Return (X, Y) of the center of cell containing provided text 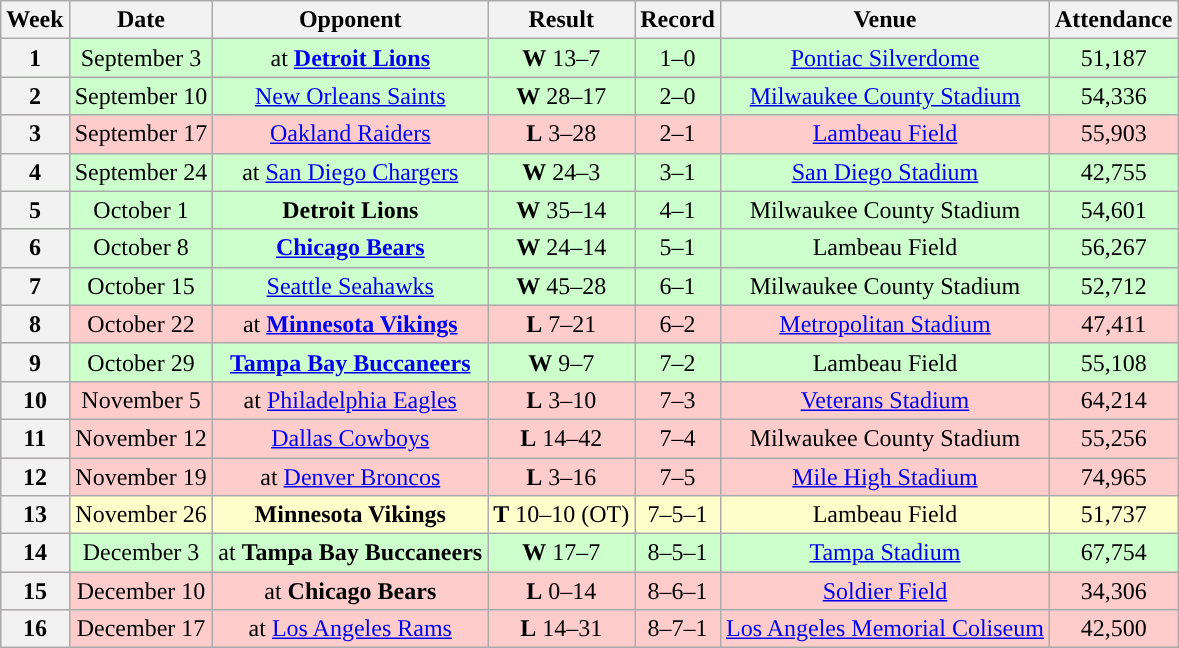
Record (678, 20)
51,737 (1113, 515)
47,411 (1113, 324)
2–0 (678, 96)
67,754 (1113, 553)
L 3–10 (562, 400)
7–4 (678, 438)
W 13–7 (562, 58)
13 (35, 515)
W 45–28 (562, 286)
54,601 (1113, 210)
at Denver Broncos (350, 477)
L 0–14 (562, 591)
7–5 (678, 477)
Detroit Lions (350, 210)
Result (562, 20)
6–2 (678, 324)
at Philadelphia Eagles (350, 400)
Seattle Seahawks (350, 286)
L 7–21 (562, 324)
W 9–7 (562, 362)
Chicago Bears (350, 248)
11 (35, 438)
September 10 (141, 96)
W 24–3 (562, 172)
November 12 (141, 438)
3–1 (678, 172)
2–1 (678, 134)
34,306 (1113, 591)
Tampa Bay Buccaneers (350, 362)
San Diego Stadium (884, 172)
Soldier Field (884, 591)
10 (35, 400)
November 19 (141, 477)
W 35–14 (562, 210)
Dallas Cowboys (350, 438)
L 14–31 (562, 629)
October 1 (141, 210)
5–1 (678, 248)
at Detroit Lions (350, 58)
at Los Angeles Rams (350, 629)
1 (35, 58)
14 (35, 553)
September 17 (141, 134)
L 3–16 (562, 477)
9 (35, 362)
Attendance (1113, 20)
8–7–1 (678, 629)
October 29 (141, 362)
Los Angeles Memorial Coliseum (884, 629)
42,755 (1113, 172)
15 (35, 591)
12 (35, 477)
September 24 (141, 172)
New Orleans Saints (350, 96)
L 14–42 (562, 438)
November 26 (141, 515)
64,214 (1113, 400)
November 5 (141, 400)
W 28–17 (562, 96)
Oakland Raiders (350, 134)
Venue (884, 20)
L 3–28 (562, 134)
Metropolitan Stadium (884, 324)
October 15 (141, 286)
55,256 (1113, 438)
W 17–7 (562, 553)
8–5–1 (678, 553)
Opponent (350, 20)
74,965 (1113, 477)
at Tampa Bay Buccaneers (350, 553)
16 (35, 629)
55,903 (1113, 134)
51,187 (1113, 58)
at Minnesota Vikings (350, 324)
42,500 (1113, 629)
7–2 (678, 362)
T 10–10 (OT) (562, 515)
52,712 (1113, 286)
55,108 (1113, 362)
54,336 (1113, 96)
Week (35, 20)
at Chicago Bears (350, 591)
W 24–14 (562, 248)
8 (35, 324)
September 3 (141, 58)
5 (35, 210)
Minnesota Vikings (350, 515)
3 (35, 134)
Pontiac Silverdome (884, 58)
56,267 (1113, 248)
Date (141, 20)
Veterans Stadium (884, 400)
2 (35, 96)
7 (35, 286)
7–5–1 (678, 515)
December 10 (141, 591)
Tampa Stadium (884, 553)
at San Diego Chargers (350, 172)
December 17 (141, 629)
Mile High Stadium (884, 477)
4–1 (678, 210)
December 3 (141, 553)
4 (35, 172)
October 22 (141, 324)
October 8 (141, 248)
8–6–1 (678, 591)
1–0 (678, 58)
7–3 (678, 400)
6 (35, 248)
6–1 (678, 286)
